Find where the given text appears and provide that cell's center as [x, y] coordinate. 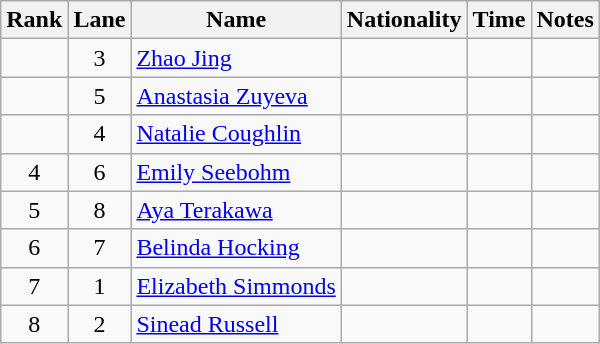
Nationality [404, 20]
Aya Terakawa [236, 210]
1 [100, 286]
Sinead Russell [236, 324]
Emily Seebohm [236, 172]
Natalie Coughlin [236, 134]
Notes [565, 20]
Time [499, 20]
2 [100, 324]
Name [236, 20]
Lane [100, 20]
Anastasia Zuyeva [236, 96]
Rank [34, 20]
Belinda Hocking [236, 248]
3 [100, 58]
Elizabeth Simmonds [236, 286]
Zhao Jing [236, 58]
